Identify which cell holds the provided text, then report its (x, y) central coordinate. 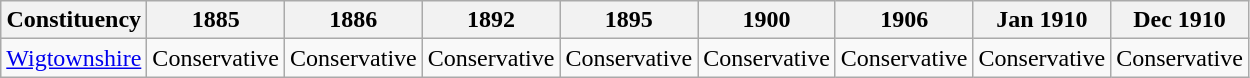
Jan 1910 (1042, 20)
Wigtownshire (74, 58)
1900 (767, 20)
1895 (629, 20)
1886 (354, 20)
Dec 1910 (1180, 20)
1892 (491, 20)
1906 (904, 20)
Constituency (74, 20)
1885 (216, 20)
